Search for the cell housing the specified text and yield its (X, Y) center coordinate. 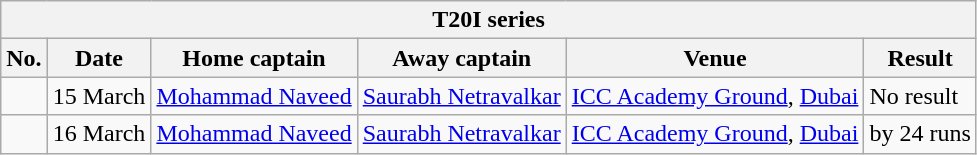
No result (920, 96)
by 24 runs (920, 134)
Home captain (254, 58)
No. (24, 58)
16 March (99, 134)
Result (920, 58)
15 March (99, 96)
Away captain (462, 58)
T20I series (489, 20)
Venue (715, 58)
Date (99, 58)
